Detect which cell encompasses the target text, then output its (X, Y) center coordinate. 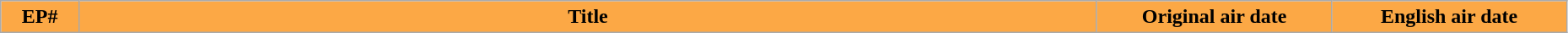
Original air date (1214, 17)
English air date (1449, 17)
Title (589, 17)
EP# (40, 17)
